Output the [x, y] coordinate of the center of the cell containing the given text.  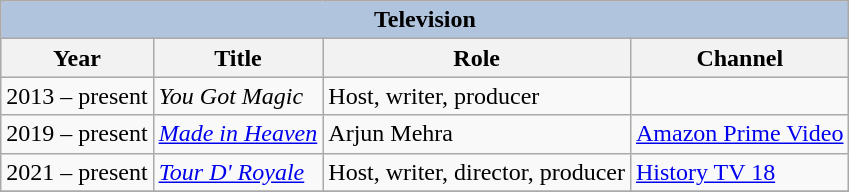
Host, writer, producer [477, 96]
Amazon Prime Video [739, 134]
Host, writer, director, producer [477, 172]
Television [425, 20]
Role [477, 58]
History TV 18 [739, 172]
Tour D' Royale [238, 172]
Title [238, 58]
2013 – present [77, 96]
Made in Heaven [238, 134]
Year [77, 58]
2019 – present [77, 134]
Channel [739, 58]
Arjun Mehra [477, 134]
2021 – present [77, 172]
You Got Magic [238, 96]
